Search for the cell housing the specified text and yield its (x, y) center coordinate. 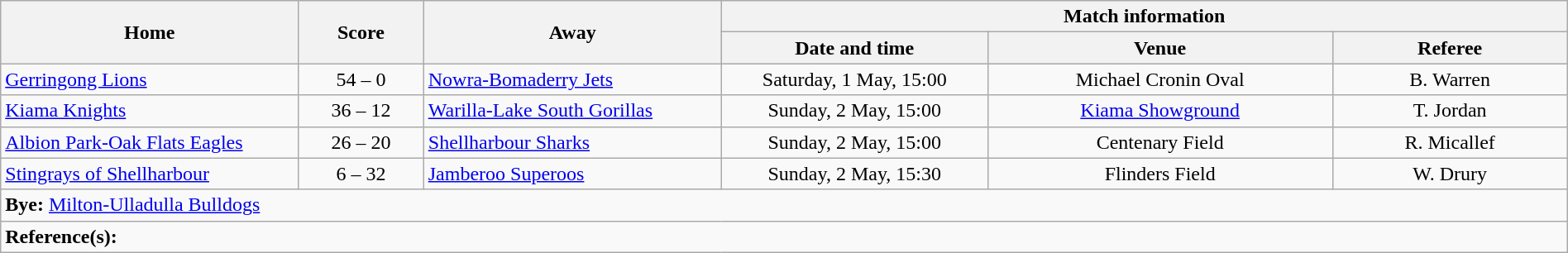
Venue (1159, 48)
T. Jordan (1450, 111)
Stingrays of Shellharbour (150, 174)
Michael Cronin Oval (1159, 79)
W. Drury (1450, 174)
Bye: Milton-Ulladulla Bulldogs (784, 205)
Gerringong Lions (150, 79)
Flinders Field (1159, 174)
36 – 12 (361, 111)
B. Warren (1450, 79)
54 – 0 (361, 79)
Jamberoo Superoos (572, 174)
Nowra-Bomaderry Jets (572, 79)
Away (572, 32)
Match information (1145, 17)
Date and time (854, 48)
26 – 20 (361, 142)
Referee (1450, 48)
Centenary Field (1159, 142)
Reference(s): (784, 236)
Saturday, 1 May, 15:00 (854, 79)
Shellharbour Sharks (572, 142)
Kiama Knights (150, 111)
R. Micallef (1450, 142)
Albion Park-Oak Flats Eagles (150, 142)
Warilla-Lake South Gorillas (572, 111)
Kiama Showground (1159, 111)
Home (150, 32)
Sunday, 2 May, 15:30 (854, 174)
Score (361, 32)
6 – 32 (361, 174)
